From the cell containing the given text, extract its center point as (x, y) coordinate. 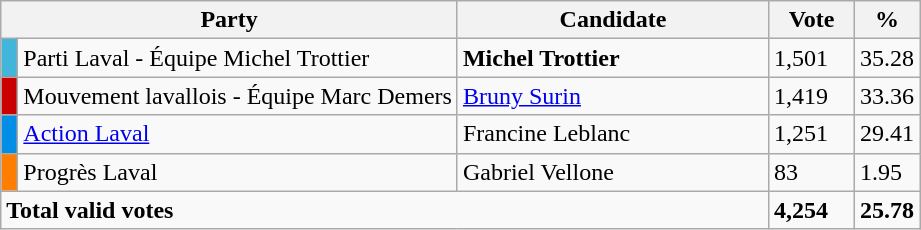
Bruny Surin (612, 96)
Action Laval (238, 134)
33.36 (888, 96)
1,251 (811, 134)
Total valid votes (385, 210)
25.78 (888, 210)
Vote (811, 20)
1.95 (888, 172)
1,419 (811, 96)
Mouvement lavallois - Équipe Marc Demers (238, 96)
Gabriel Vellone (612, 172)
Francine Leblanc (612, 134)
% (888, 20)
Party (230, 20)
4,254 (811, 210)
Michel Trottier (612, 58)
35.28 (888, 58)
1,501 (811, 58)
Parti Laval - Équipe Michel Trottier (238, 58)
Candidate (612, 20)
29.41 (888, 134)
83 (811, 172)
Progrès Laval (238, 172)
